Return the [x, y] coordinate for the center point of the cell that contains the specified text.  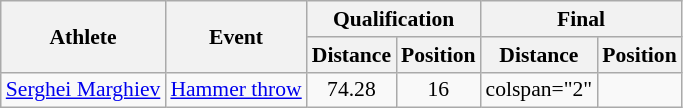
74.28 [352, 90]
Serghei Marghiev [84, 90]
16 [438, 90]
colspan="2" [540, 90]
Hammer throw [236, 90]
Qualification [394, 19]
Event [236, 36]
Final [582, 19]
Athlete [84, 36]
